For the text-containing cell, return its midpoint in (x, y) coordinate format. 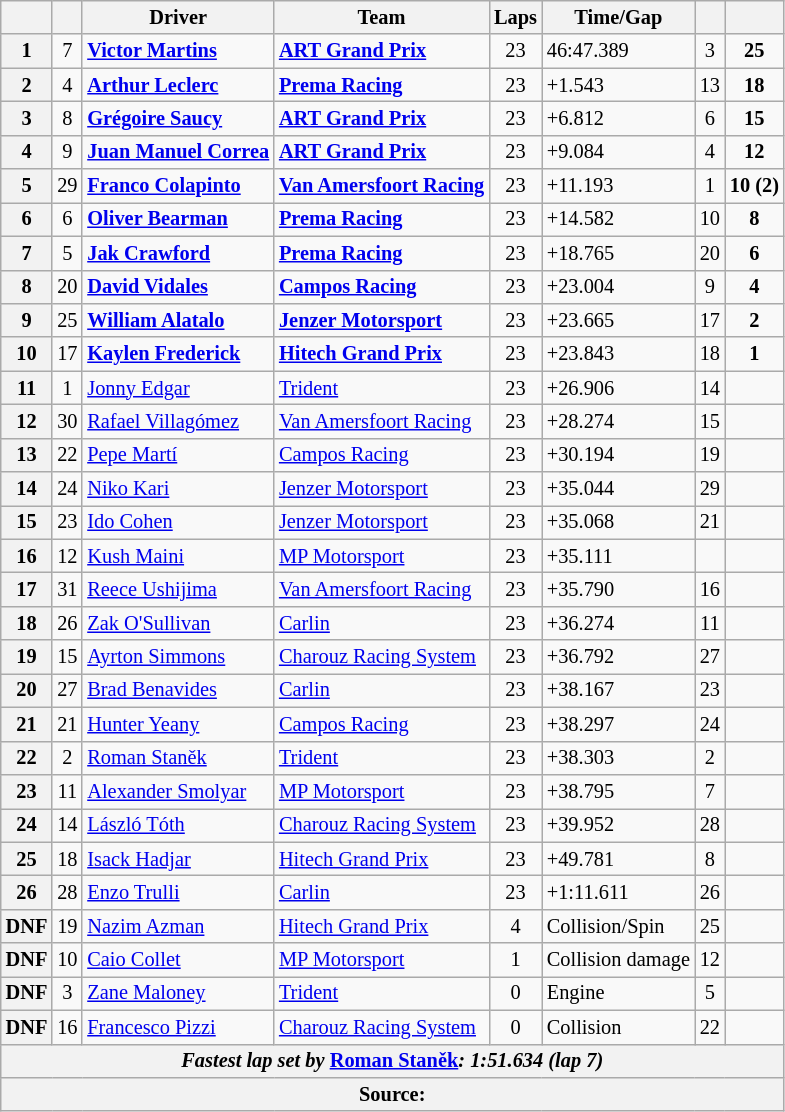
Team (382, 17)
+18.765 (618, 253)
+28.274 (618, 421)
Nazim Azman (178, 926)
Jonny Edgar (178, 388)
+38.297 (618, 724)
Engine (618, 993)
William Alatalo (178, 320)
+23.843 (618, 354)
Reece Ushijima (178, 589)
Arthur Leclerc (178, 85)
Jak Crawford (178, 253)
Niko Kari (178, 489)
+1:11.611 (618, 892)
+36.274 (618, 623)
Hunter Yeany (178, 724)
Oliver Bearman (178, 219)
Collision/Spin (618, 926)
Victor Martins (178, 51)
+38.167 (618, 690)
+35.790 (618, 589)
+38.795 (618, 791)
+9.084 (618, 152)
+1.543 (618, 85)
Driver (178, 17)
30 (67, 421)
+35.068 (618, 522)
Caio Collet (178, 960)
+26.906 (618, 388)
Juan Manuel Correa (178, 152)
Collision damage (618, 960)
Fastest lap set by Roman Staněk: 1:51.634 (lap 7) (392, 1061)
+23.004 (618, 287)
Isack Hadjar (178, 859)
Roman Staněk (178, 758)
Zak O'Sullivan (178, 623)
Zane Maloney (178, 993)
Time/Gap (618, 17)
Franco Colapinto (178, 186)
+36.792 (618, 657)
Pepe Martí (178, 455)
Laps (516, 17)
+49.781 (618, 859)
+35.111 (618, 556)
Collision (618, 1027)
Brad Benavides (178, 690)
46:47.389 (618, 51)
+35.044 (618, 489)
Kush Maini (178, 556)
+11.193 (618, 186)
László Tóth (178, 825)
+39.952 (618, 825)
Alexander Smolyar (178, 791)
Source: (392, 1094)
+30.194 (618, 455)
+14.582 (618, 219)
+38.303 (618, 758)
Kaylen Frederick (178, 354)
Rafael Villagómez (178, 421)
Grégoire Saucy (178, 118)
Enzo Trulli (178, 892)
+23.665 (618, 320)
David Vidales (178, 287)
10 (2) (754, 186)
Ido Cohen (178, 522)
+6.812 (618, 118)
Ayrton Simmons (178, 657)
Francesco Pizzi (178, 1027)
31 (67, 589)
